Provide the (x, y) coordinate of the cell's center where the given text is located.  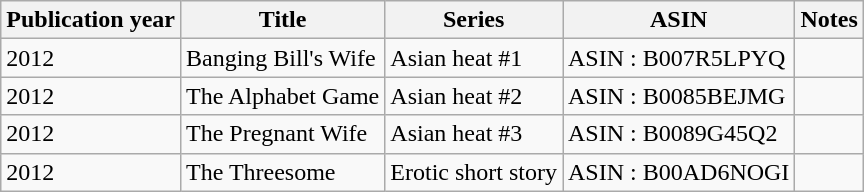
Erotic short story (474, 172)
Asian heat #3 (474, 134)
ASIN (678, 20)
Title (282, 20)
ASIN : B0085BEJMG (678, 96)
Publication year (91, 20)
ASIN : B0089G45Q2 (678, 134)
Asian heat #2 (474, 96)
Banging Bill's Wife (282, 58)
Asian heat #1 (474, 58)
ASIN : B00AD6NOGI (678, 172)
ASIN : B007R5LPYQ (678, 58)
Series (474, 20)
The Threesome (282, 172)
Notes (829, 20)
The Alphabet Game (282, 96)
The Pregnant Wife (282, 134)
